Search for the cell housing the specified text and yield its (X, Y) center coordinate. 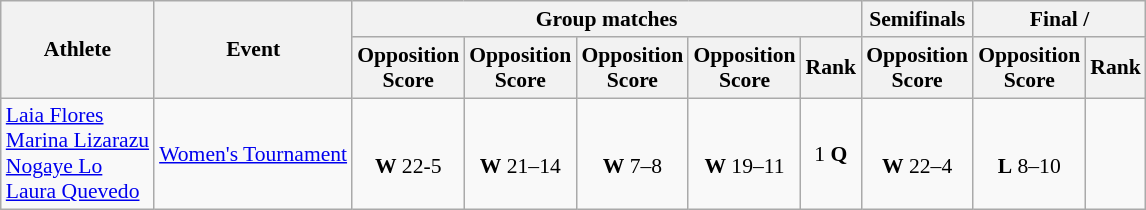
W 22-5 (408, 154)
Women's Tournament (253, 154)
W 22–4 (917, 154)
W 7–8 (632, 154)
Semifinals (917, 19)
Group matches (606, 19)
Final / (1060, 19)
L 8–10 (1029, 154)
W 19–11 (744, 154)
Laia FloresMarina LizarazuNogaye LoLaura Quevedo (78, 154)
1 Q (832, 154)
Athlete (78, 50)
W 21–14 (520, 154)
Event (253, 50)
